Find where the given text appears and provide that cell's center as (x, y) coordinate. 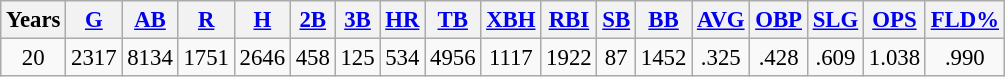
OPS (895, 20)
HR (402, 20)
1117 (511, 58)
2646 (262, 58)
FLD% (964, 20)
534 (402, 58)
G (94, 20)
.325 (721, 58)
4956 (453, 58)
87 (616, 58)
R (206, 20)
20 (34, 58)
Years (34, 20)
458 (312, 58)
XBH (511, 20)
SB (616, 20)
AB (150, 20)
H (262, 20)
.609 (835, 58)
BB (663, 20)
1.038 (895, 58)
.428 (778, 58)
125 (358, 58)
2317 (94, 58)
RBI (569, 20)
1751 (206, 58)
OBP (778, 20)
.990 (964, 58)
3B (358, 20)
SLG (835, 20)
1452 (663, 58)
2B (312, 20)
8134 (150, 58)
AVG (721, 20)
1922 (569, 58)
TB (453, 20)
